From the cell containing the given text, extract its center point as (x, y) coordinate. 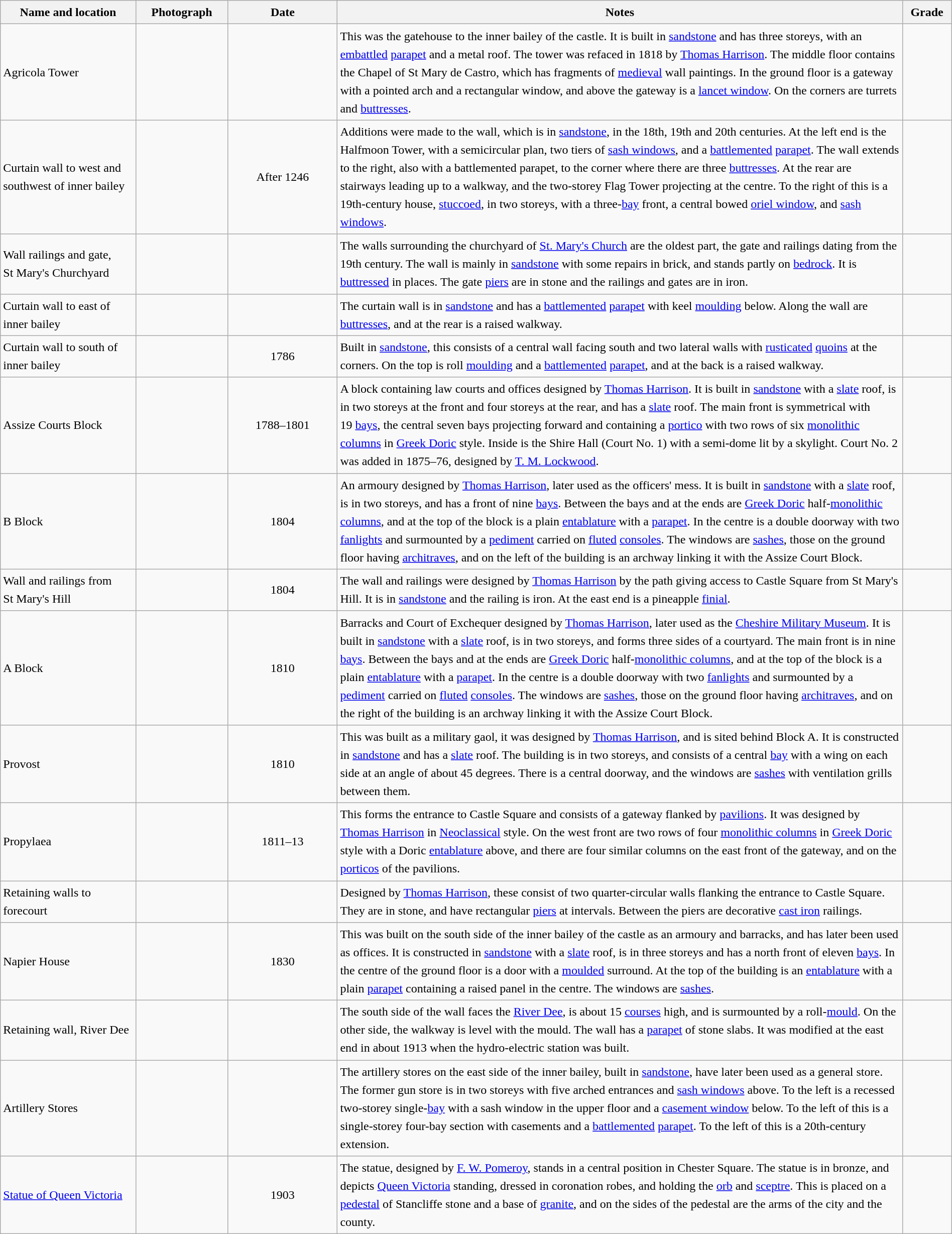
Grade (927, 12)
Date (283, 12)
1811–13 (283, 842)
Curtain wall to east of inner bailey (68, 314)
Propylaea (68, 842)
After 1246 (283, 177)
1788–1801 (283, 425)
Statue of Queen Victoria (68, 1195)
Retaining walls to forecourt (68, 902)
Curtain wall to south of inner bailey (68, 357)
Wall and railings from St Mary's Hill (68, 590)
Photograph (182, 12)
Wall railings and gate,St Mary's Churchyard (68, 264)
Napier House (68, 961)
Retaining wall, River Dee (68, 1031)
B Block (68, 521)
Provost (68, 763)
Name and location (68, 12)
Curtain wall to west and southwest of inner bailey (68, 177)
A Block (68, 668)
Notes (620, 12)
1903 (283, 1195)
Assize Courts Block (68, 425)
Artillery Stores (68, 1108)
1786 (283, 357)
Agricola Tower (68, 72)
1830 (283, 961)
